Return [x, y] of the center of cell containing provided text 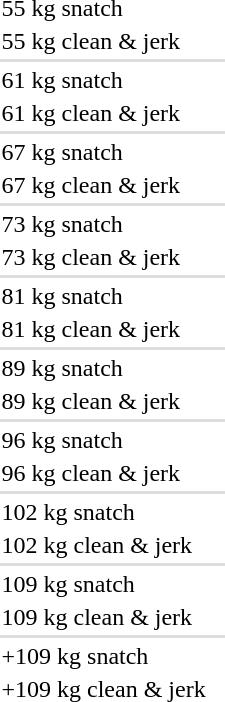
96 kg clean & jerk [104, 473]
102 kg clean & jerk [104, 545]
89 kg clean & jerk [104, 401]
61 kg clean & jerk [104, 113]
96 kg snatch [104, 440]
81 kg clean & jerk [104, 329]
73 kg clean & jerk [104, 257]
67 kg clean & jerk [104, 185]
+109 kg snatch [104, 656]
109 kg clean & jerk [104, 617]
102 kg snatch [104, 512]
55 kg clean & jerk [104, 41]
61 kg snatch [104, 80]
81 kg snatch [104, 296]
109 kg snatch [104, 584]
89 kg snatch [104, 368]
67 kg snatch [104, 152]
73 kg snatch [104, 224]
